Find where the given text appears and provide that cell's center as (X, Y) coordinate. 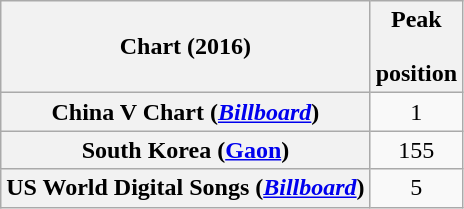
Chart (2016) (186, 47)
South Korea (Gaon) (186, 150)
5 (416, 188)
1 (416, 112)
US World Digital Songs (Billboard) (186, 188)
155 (416, 150)
Peakposition (416, 47)
China V Chart (Billboard) (186, 112)
